Determine the (x, y) coordinate at the center of the cell enclosing the given text.  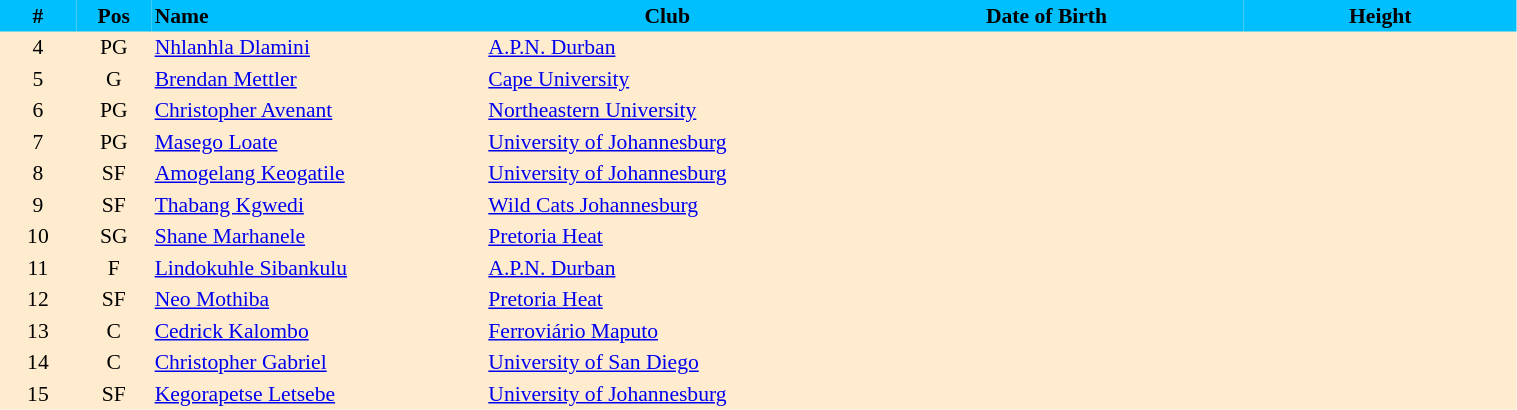
Northeastern University (667, 110)
11 (38, 268)
13 (38, 331)
Masego Loate (319, 142)
Wild Cats Johannesburg (667, 205)
Shane Marhanele (319, 236)
Christopher Avenant (319, 110)
15 (38, 394)
# (38, 16)
4 (38, 48)
Kegorapetse Letsebe (319, 394)
Amogelang Keogatile (319, 174)
Thabang Kgwedi (319, 205)
Name (319, 16)
Pos (114, 16)
Lindokuhle Sibankulu (319, 268)
Ferroviário Maputo (667, 331)
Height (1380, 16)
G (114, 79)
F (114, 268)
8 (38, 174)
5 (38, 79)
7 (38, 142)
12 (38, 300)
Brendan Mettler (319, 79)
Neo Mothiba (319, 300)
9 (38, 205)
Nhlanhla Dlamini (319, 48)
SG (114, 236)
10 (38, 236)
Date of Birth (1046, 16)
14 (38, 362)
Club (667, 16)
University of San Diego (667, 362)
Cedrick Kalombo (319, 331)
6 (38, 110)
Cape University (667, 79)
Christopher Gabriel (319, 362)
